Return the (X, Y) coordinate for the center point of the cell that contains the specified text.  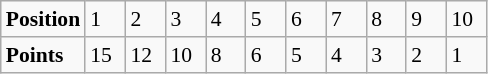
15 (105, 55)
Points (43, 55)
9 (426, 19)
7 (346, 19)
Position (43, 19)
12 (145, 55)
